Search for the cell housing the specified text and yield its (x, y) center coordinate. 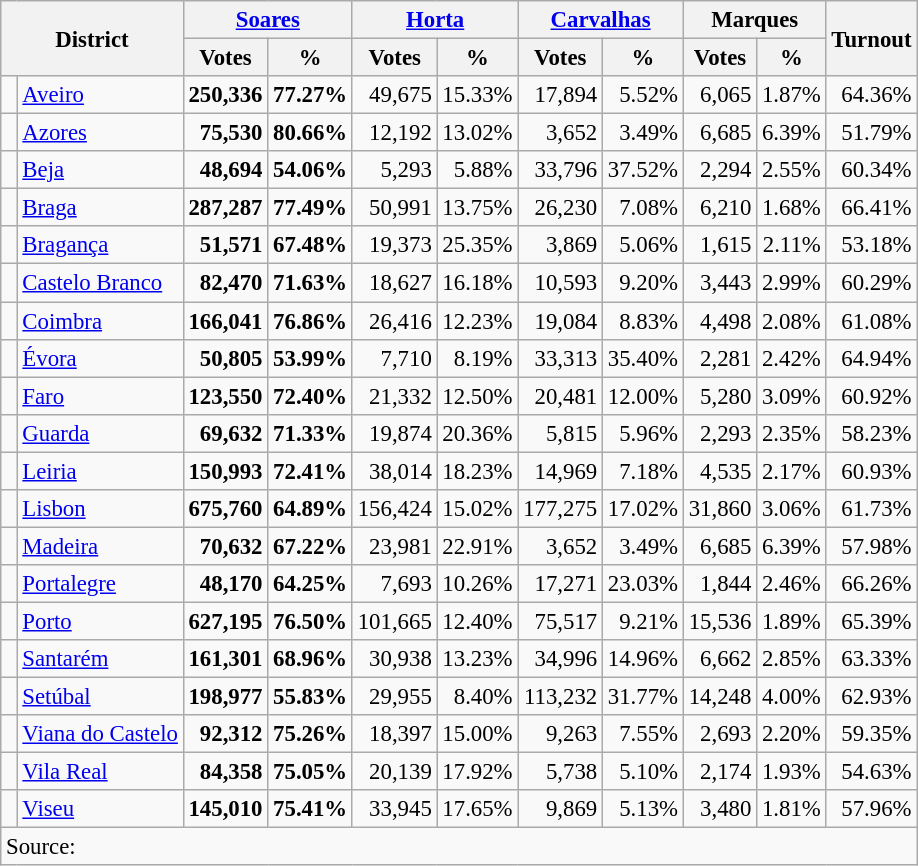
2.55% (792, 170)
3.06% (792, 509)
Source: (459, 847)
63.33% (872, 659)
75.41% (310, 809)
12.50% (478, 396)
Évora (100, 358)
Horta (434, 20)
55.83% (310, 697)
2,693 (720, 734)
14,969 (560, 471)
Viseu (100, 809)
17.02% (644, 509)
71.33% (310, 433)
Faro (100, 396)
29,955 (394, 697)
75,530 (226, 133)
Carvalhas (600, 20)
60.34% (872, 170)
71.63% (310, 283)
7,710 (394, 358)
Bragança (100, 245)
9.20% (644, 283)
31,860 (720, 509)
15.00% (478, 734)
21,332 (394, 396)
16.18% (478, 283)
Guarda (100, 433)
18,627 (394, 283)
8.19% (478, 358)
58.23% (872, 433)
1,844 (720, 584)
60.93% (872, 471)
2.99% (792, 283)
25.35% (478, 245)
156,424 (394, 509)
9,869 (560, 809)
Viana do Castelo (100, 734)
72.41% (310, 471)
8.40% (478, 697)
54.06% (310, 170)
75.26% (310, 734)
15,536 (720, 621)
66.26% (872, 584)
Vila Real (100, 772)
6,210 (720, 208)
92,312 (226, 734)
12.00% (644, 396)
38,014 (394, 471)
2.35% (792, 433)
150,993 (226, 471)
5.06% (644, 245)
20,481 (560, 396)
37.52% (644, 170)
53.99% (310, 358)
70,632 (226, 546)
Portalegre (100, 584)
Porto (100, 621)
675,760 (226, 509)
33,796 (560, 170)
48,694 (226, 170)
50,805 (226, 358)
51.79% (872, 133)
76.50% (310, 621)
5,280 (720, 396)
9,263 (560, 734)
5,293 (394, 170)
64.25% (310, 584)
23,981 (394, 546)
75.05% (310, 772)
Madeira (100, 546)
10.26% (478, 584)
75,517 (560, 621)
Azores (100, 133)
14.96% (644, 659)
Aveiro (100, 95)
Castelo Branco (100, 283)
18,397 (394, 734)
19,084 (560, 321)
13.23% (478, 659)
51,571 (226, 245)
64.89% (310, 509)
2,281 (720, 358)
Santarém (100, 659)
26,416 (394, 321)
113,232 (560, 697)
6,662 (720, 659)
287,287 (226, 208)
64.94% (872, 358)
Setúbal (100, 697)
3,869 (560, 245)
26,230 (560, 208)
1.93% (792, 772)
59.35% (872, 734)
2.11% (792, 245)
4,535 (720, 471)
2,294 (720, 170)
18.23% (478, 471)
1.68% (792, 208)
2.20% (792, 734)
17.65% (478, 809)
65.39% (872, 621)
76.86% (310, 321)
2,293 (720, 433)
50,991 (394, 208)
60.92% (872, 396)
7.08% (644, 208)
2.08% (792, 321)
627,195 (226, 621)
4,498 (720, 321)
166,041 (226, 321)
72.40% (310, 396)
66.41% (872, 208)
82,470 (226, 283)
3,480 (720, 809)
5,738 (560, 772)
5,815 (560, 433)
17,271 (560, 584)
67.48% (310, 245)
7.55% (644, 734)
20.36% (478, 433)
Braga (100, 208)
13.75% (478, 208)
20,139 (394, 772)
1.87% (792, 95)
145,010 (226, 809)
61.08% (872, 321)
57.96% (872, 809)
15.02% (478, 509)
Leiria (100, 471)
53.18% (872, 245)
48,170 (226, 584)
33,945 (394, 809)
5.13% (644, 809)
57.98% (872, 546)
5.96% (644, 433)
17,894 (560, 95)
69,632 (226, 433)
23.03% (644, 584)
62.93% (872, 697)
Coimbra (100, 321)
19,373 (394, 245)
17.92% (478, 772)
5.10% (644, 772)
12,192 (394, 133)
Lisbon (100, 509)
77.49% (310, 208)
84,358 (226, 772)
250,336 (226, 95)
15.33% (478, 95)
123,550 (226, 396)
161,301 (226, 659)
2.85% (792, 659)
67.22% (310, 546)
Turnout (872, 38)
3,443 (720, 283)
54.63% (872, 772)
4.00% (792, 697)
12.40% (478, 621)
61.73% (872, 509)
60.29% (872, 283)
198,977 (226, 697)
Soares (268, 20)
49,675 (394, 95)
Beja (100, 170)
14,248 (720, 697)
3.09% (792, 396)
2.46% (792, 584)
8.83% (644, 321)
District (92, 38)
64.36% (872, 95)
101,665 (394, 621)
5.52% (644, 95)
10,593 (560, 283)
77.27% (310, 95)
31.77% (644, 697)
5.88% (478, 170)
1.89% (792, 621)
30,938 (394, 659)
1,615 (720, 245)
1.81% (792, 809)
68.96% (310, 659)
2.42% (792, 358)
9.21% (644, 621)
80.66% (310, 133)
35.40% (644, 358)
12.23% (478, 321)
7,693 (394, 584)
2,174 (720, 772)
6,065 (720, 95)
19,874 (394, 433)
2.17% (792, 471)
Marques (754, 20)
22.91% (478, 546)
177,275 (560, 509)
13.02% (478, 133)
33,313 (560, 358)
7.18% (644, 471)
34,996 (560, 659)
